Return (X, Y) of the center of cell containing provided text 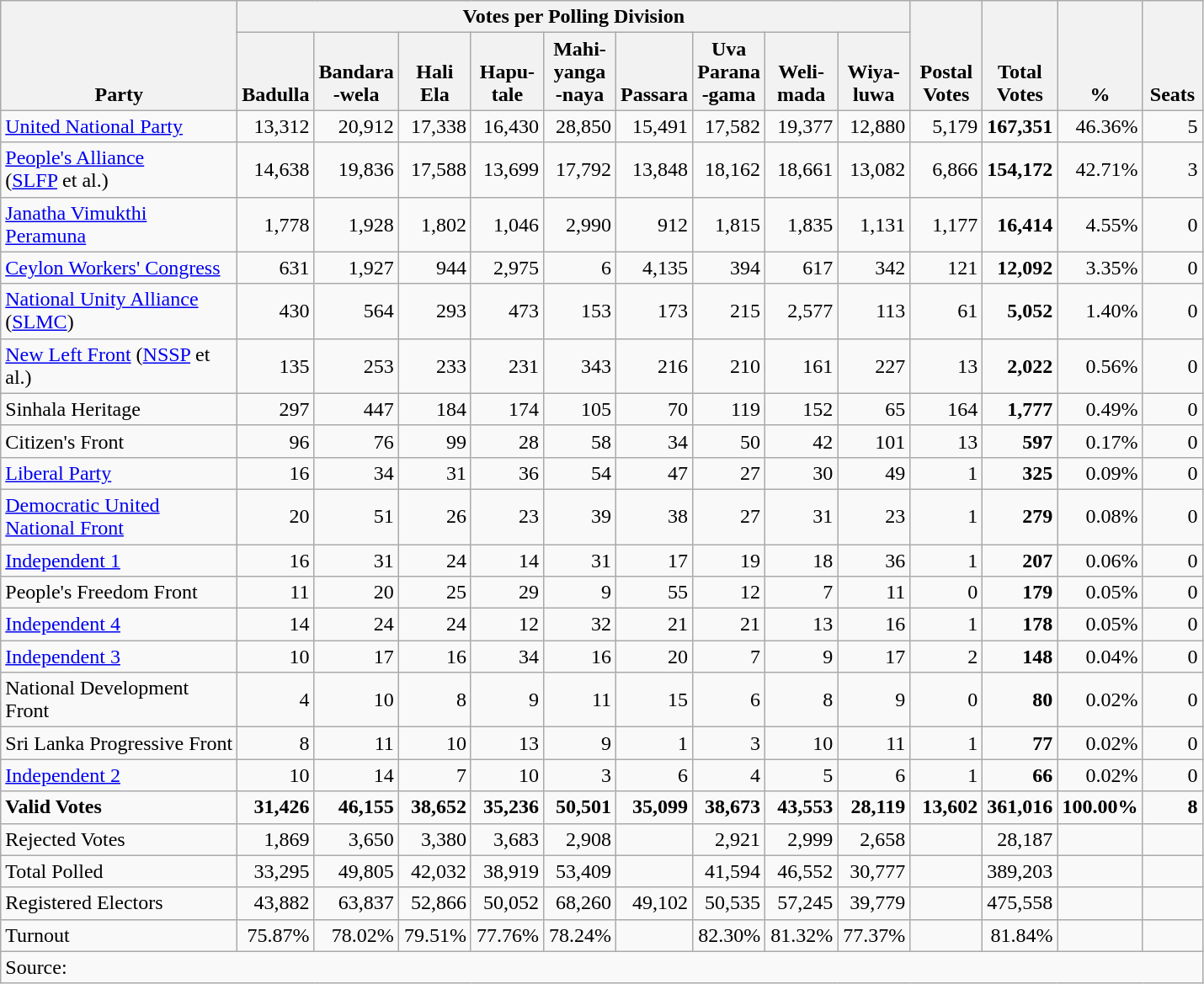
1,927 (356, 268)
0.06% (1100, 560)
210 (729, 365)
46,155 (356, 807)
430 (276, 311)
76 (356, 441)
43,553 (802, 807)
Registered Electors (120, 903)
Mahi-yanga-naya (579, 72)
28,187 (1020, 839)
Votes per Polling Division (574, 17)
253 (356, 365)
49,102 (655, 903)
63,837 (356, 903)
61 (946, 311)
26 (434, 517)
Source: (601, 967)
38,652 (434, 807)
77.76% (507, 935)
Liberal Party (120, 473)
0.56% (1100, 365)
38,919 (507, 871)
99 (434, 441)
293 (434, 311)
50,501 (579, 807)
39 (579, 517)
1,835 (802, 224)
1,177 (946, 224)
52,866 (434, 903)
18 (802, 560)
77.37% (874, 935)
113 (874, 311)
Rejected Votes (120, 839)
58 (579, 441)
215 (729, 311)
119 (729, 409)
53,409 (579, 871)
55 (655, 593)
46,552 (802, 871)
297 (276, 409)
325 (1020, 473)
Hapu-tale (507, 72)
631 (276, 268)
People's Freedom Front (120, 593)
82.30% (729, 935)
121 (946, 268)
19,377 (802, 126)
19 (729, 560)
3,650 (356, 839)
2 (946, 657)
944 (434, 268)
Janatha Vimukthi Peramuna (120, 224)
29 (507, 593)
Independent 2 (120, 775)
343 (579, 365)
42.71% (1100, 170)
394 (729, 268)
231 (507, 365)
HaliEla (434, 72)
15,491 (655, 126)
13,602 (946, 807)
18,162 (729, 170)
179 (1020, 593)
0.49% (1100, 409)
167,351 (1020, 126)
164 (946, 409)
597 (1020, 441)
17,792 (579, 170)
153 (579, 311)
473 (507, 311)
66 (1020, 775)
79.51% (434, 935)
2,975 (507, 268)
1,869 (276, 839)
2,022 (1020, 365)
54 (579, 473)
17,588 (434, 170)
28,119 (874, 807)
57,245 (802, 903)
PostalVotes (946, 56)
42,032 (434, 871)
3.35% (1100, 268)
361,016 (1020, 807)
15 (655, 700)
1,802 (434, 224)
Total Polled (120, 871)
19,836 (356, 170)
447 (356, 409)
16,430 (507, 126)
564 (356, 311)
43,882 (276, 903)
154,172 (1020, 170)
12,880 (874, 126)
0.08% (1100, 517)
0.04% (1100, 657)
279 (1020, 517)
80 (1020, 700)
47 (655, 473)
1,046 (507, 224)
75.87% (276, 935)
233 (434, 365)
13,312 (276, 126)
2,577 (802, 311)
Seats (1172, 56)
135 (276, 365)
Sinhala Heritage (120, 409)
0.09% (1100, 473)
6,866 (946, 170)
148 (1020, 657)
70 (655, 409)
Bandara-wela (356, 72)
1,815 (729, 224)
101 (874, 441)
81.84% (1020, 935)
1,778 (276, 224)
Party (120, 56)
35,099 (655, 807)
1,777 (1020, 409)
42 (802, 441)
28,850 (579, 126)
Independent 3 (120, 657)
UvaParana-gama (729, 72)
77 (1020, 743)
4,135 (655, 268)
3,683 (507, 839)
32 (579, 625)
912 (655, 224)
49,805 (356, 871)
389,203 (1020, 871)
38,673 (729, 807)
5,052 (1020, 311)
New Left Front (NSSP et al.) (120, 365)
65 (874, 409)
2,990 (579, 224)
% (1100, 56)
Independent 4 (120, 625)
100.00% (1100, 807)
184 (434, 409)
2,908 (579, 839)
People's Alliance(SLFP et al.) (120, 170)
41,594 (729, 871)
39,779 (874, 903)
161 (802, 365)
68,260 (579, 903)
17,338 (434, 126)
Sri Lanka Progressive Front (120, 743)
50 (729, 441)
617 (802, 268)
342 (874, 268)
18,661 (802, 170)
475,558 (1020, 903)
30,777 (874, 871)
25 (434, 593)
National Development Front (120, 700)
Weli-mada (802, 72)
2,658 (874, 839)
207 (1020, 560)
49 (874, 473)
3,380 (434, 839)
Turnout (120, 935)
1.40% (1100, 311)
20,912 (356, 126)
81.32% (802, 935)
17,582 (729, 126)
Badulla (276, 72)
14,638 (276, 170)
31,426 (276, 807)
Total Votes (1020, 56)
Ceylon Workers' Congress (120, 268)
35,236 (507, 807)
13,699 (507, 170)
173 (655, 311)
50,052 (507, 903)
227 (874, 365)
13,082 (874, 170)
5,179 (946, 126)
1,131 (874, 224)
Valid Votes (120, 807)
46.36% (1100, 126)
Wiya-luwa (874, 72)
28 (507, 441)
2,921 (729, 839)
78.24% (579, 935)
50,535 (729, 903)
174 (507, 409)
4.55% (1100, 224)
Democratic United National Front (120, 517)
13,848 (655, 170)
United National Party (120, 126)
38 (655, 517)
30 (802, 473)
178 (1020, 625)
Independent 1 (120, 560)
105 (579, 409)
33,295 (276, 871)
Citizen's Front (120, 441)
152 (802, 409)
National Unity Alliance (SLMC) (120, 311)
16,414 (1020, 224)
216 (655, 365)
2,999 (802, 839)
12,092 (1020, 268)
Passara (655, 72)
1,928 (356, 224)
96 (276, 441)
0.17% (1100, 441)
51 (356, 517)
78.02% (356, 935)
